Determine the (X, Y) coordinate at the center of the cell enclosing the given text.  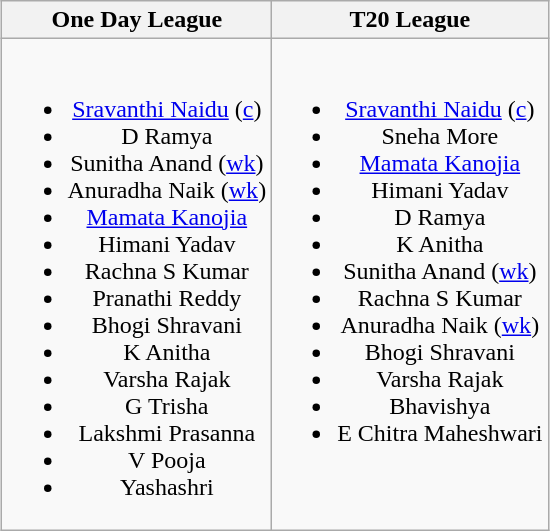
T20 League (410, 20)
One Day League (137, 20)
